Output the (X, Y) coordinate of the center of the cell containing the given text.  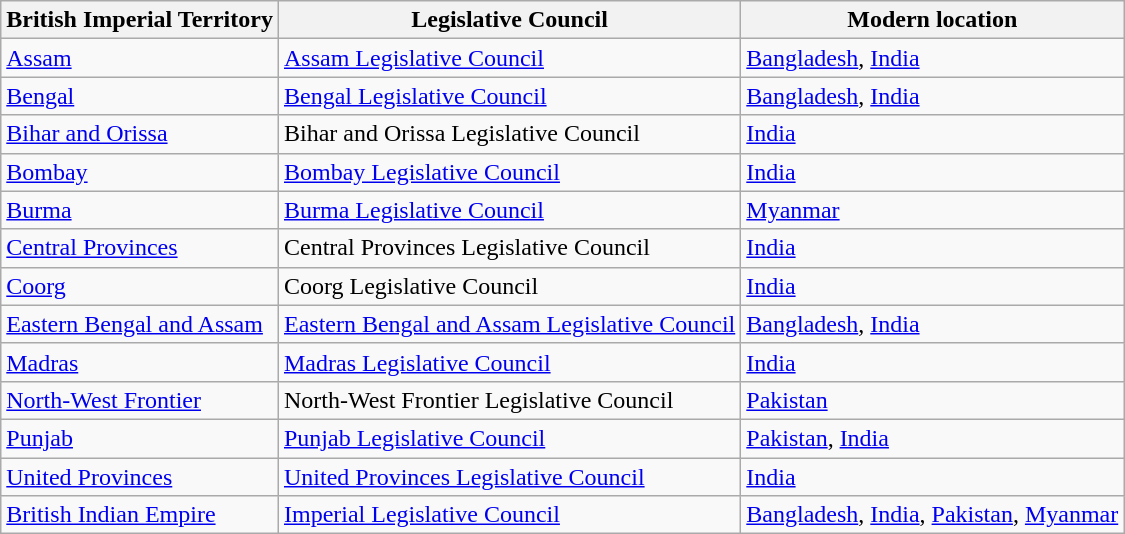
Eastern Bengal and Assam (140, 324)
Eastern Bengal and Assam Legislative Council (509, 324)
United Provinces Legislative Council (509, 477)
United Provinces (140, 477)
Pakistan, India (932, 438)
Punjab Legislative Council (509, 438)
Coorg Legislative Council (509, 286)
Bihar and Orissa Legislative Council (509, 134)
Central Provinces Legislative Council (509, 248)
Modern location (932, 20)
Bengal Legislative Council (509, 96)
British Indian Empire (140, 515)
Bengal (140, 96)
British Imperial Territory (140, 20)
Burma Legislative Council (509, 210)
Imperial Legislative Council (509, 515)
Punjab (140, 438)
Myanmar (932, 210)
Pakistan (932, 400)
Coorg (140, 286)
North-West Frontier (140, 400)
Burma (140, 210)
Madras (140, 362)
Bombay Legislative Council (509, 172)
Legislative Council (509, 20)
Madras Legislative Council (509, 362)
Central Provinces (140, 248)
Bihar and Orissa (140, 134)
Assam Legislative Council (509, 58)
Assam (140, 58)
Bangladesh, India, Pakistan, Myanmar (932, 515)
North-West Frontier Legislative Council (509, 400)
Bombay (140, 172)
